Detect which cell encompasses the target text, then output its (x, y) center coordinate. 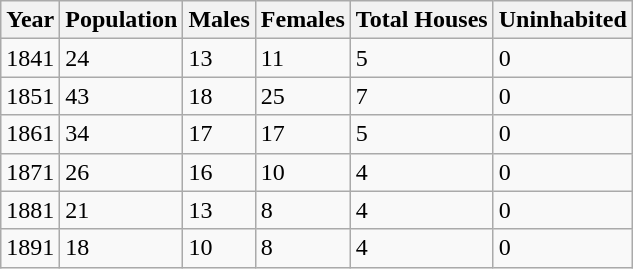
1851 (30, 96)
43 (122, 96)
1881 (30, 210)
Total Houses (422, 20)
7 (422, 96)
25 (302, 96)
1871 (30, 172)
1841 (30, 58)
Females (302, 20)
34 (122, 134)
16 (219, 172)
24 (122, 58)
11 (302, 58)
Males (219, 20)
1891 (30, 248)
1861 (30, 134)
Uninhabited (562, 20)
Year (30, 20)
21 (122, 210)
Population (122, 20)
26 (122, 172)
